Capture the cell that displays the provided text and extract its (X, Y) central coordinate. 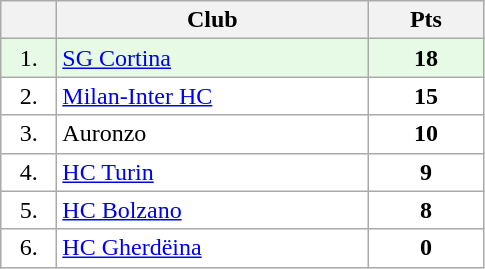
Auronzo (212, 134)
8 (426, 210)
5. (29, 210)
9 (426, 172)
4. (29, 172)
0 (426, 248)
3. (29, 134)
1. (29, 58)
Milan-Inter HC (212, 96)
2. (29, 96)
HC Gherdëina (212, 248)
Club (212, 20)
6. (29, 248)
Pts (426, 20)
HC Turin (212, 172)
HC Bolzano (212, 210)
15 (426, 96)
10 (426, 134)
SG Cortina (212, 58)
18 (426, 58)
